Output the [x, y] coordinate of the center of the cell containing the given text.  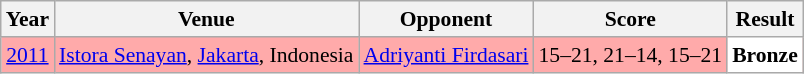
Adriyanti Firdasari [446, 55]
Istora Senayan, Jakarta, Indonesia [206, 55]
15–21, 21–14, 15–21 [631, 55]
Year [28, 19]
2011 [28, 55]
Opponent [446, 19]
Venue [206, 19]
Result [765, 19]
Bronze [765, 55]
Score [631, 19]
